Detect which cell encompasses the target text, then output its (X, Y) center coordinate. 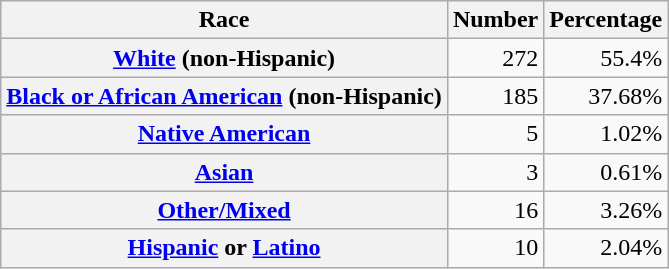
0.61% (606, 172)
3 (495, 172)
37.68% (606, 96)
2.04% (606, 248)
Native American (224, 134)
Asian (224, 172)
10 (495, 248)
3.26% (606, 210)
272 (495, 58)
Hispanic or Latino (224, 248)
Number (495, 20)
Percentage (606, 20)
Race (224, 20)
White (non-Hispanic) (224, 58)
1.02% (606, 134)
Other/Mixed (224, 210)
185 (495, 96)
16 (495, 210)
Black or African American (non-Hispanic) (224, 96)
55.4% (606, 58)
5 (495, 134)
